From the cell containing the given text, extract its center point as (X, Y) coordinate. 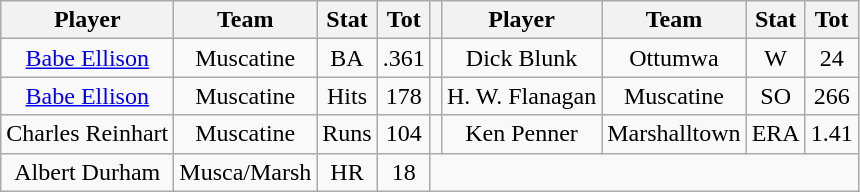
H. W. Flanagan (521, 96)
24 (832, 58)
.361 (404, 58)
Dick Blunk (521, 58)
Musca/Marsh (246, 172)
Charles Reinhart (88, 134)
18 (404, 172)
BA (347, 58)
178 (404, 96)
266 (832, 96)
Marshalltown (674, 134)
ERA (776, 134)
Hits (347, 96)
Ken Penner (521, 134)
SO (776, 96)
Albert Durham (88, 172)
W (776, 58)
Ottumwa (674, 58)
1.41 (832, 134)
HR (347, 172)
104 (404, 134)
Runs (347, 134)
